Search for the cell housing the specified text and yield its (X, Y) center coordinate. 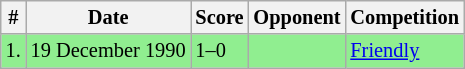
Competition (404, 17)
19 December 1990 (108, 51)
1. (14, 51)
Date (108, 17)
Friendly (404, 51)
# (14, 17)
1–0 (220, 51)
Score (220, 17)
Opponent (298, 17)
